From the cell containing the given text, extract its center point as (X, Y) coordinate. 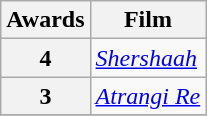
4 (46, 58)
Awards (46, 20)
Atrangi Re (148, 96)
Shershaah (148, 58)
Film (148, 20)
3 (46, 96)
